Identify which cell holds the provided text, then report its [X, Y] central coordinate. 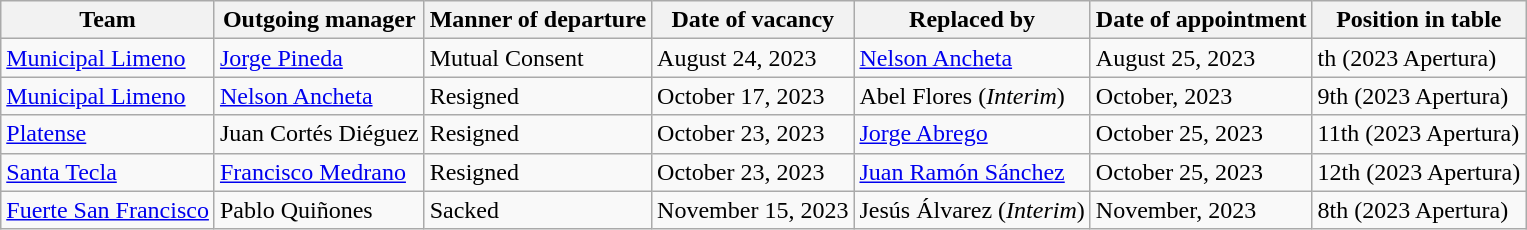
Sacked [538, 210]
Abel Flores (Interim) [972, 96]
Manner of departure [538, 20]
12th (2023 Apertura) [1419, 172]
Santa Tecla [108, 172]
October 17, 2023 [753, 96]
11th (2023 Apertura) [1419, 134]
October, 2023 [1201, 96]
Outgoing manager [319, 20]
Francisco Medrano [319, 172]
Juan Cortés Diéguez [319, 134]
Date of appointment [1201, 20]
Date of vacancy [753, 20]
November, 2023 [1201, 210]
August 25, 2023 [1201, 58]
Jesús Álvarez (Interim) [972, 210]
th (2023 Apertura) [1419, 58]
November 15, 2023 [753, 210]
8th (2023 Apertura) [1419, 210]
Juan Ramón Sánchez [972, 172]
Pablo Quiñones [319, 210]
Platense [108, 134]
Fuerte San Francisco [108, 210]
Team [108, 20]
Mutual Consent [538, 58]
Replaced by [972, 20]
9th (2023 Apertura) [1419, 96]
Position in table [1419, 20]
August 24, 2023 [753, 58]
Jorge Abrego [972, 134]
Jorge Pineda [319, 58]
